Return (x, y) of the center of cell containing provided text 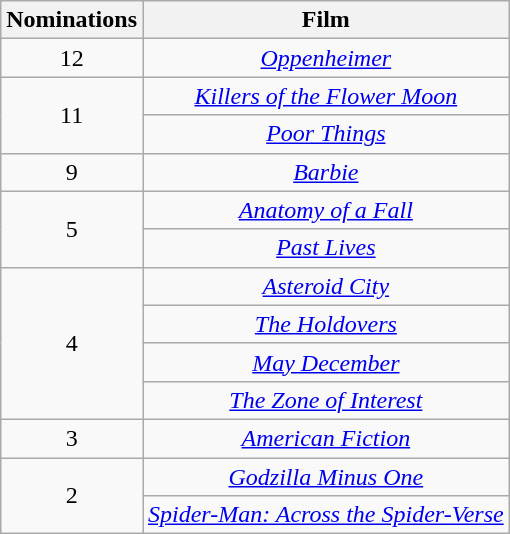
3 (72, 438)
Poor Things (326, 134)
Oppenheimer (326, 58)
American Fiction (326, 438)
4 (72, 343)
Anatomy of a Fall (326, 210)
May December (326, 362)
2 (72, 496)
Nominations (72, 20)
9 (72, 172)
Film (326, 20)
The Zone of Interest (326, 400)
Asteroid City (326, 286)
Spider-Man: Across the Spider-Verse (326, 515)
11 (72, 115)
The Holdovers (326, 324)
Past Lives (326, 248)
Killers of the Flower Moon (326, 96)
Barbie (326, 172)
Godzilla Minus One (326, 477)
5 (72, 229)
12 (72, 58)
